Identify which cell holds the provided text, then report its (x, y) central coordinate. 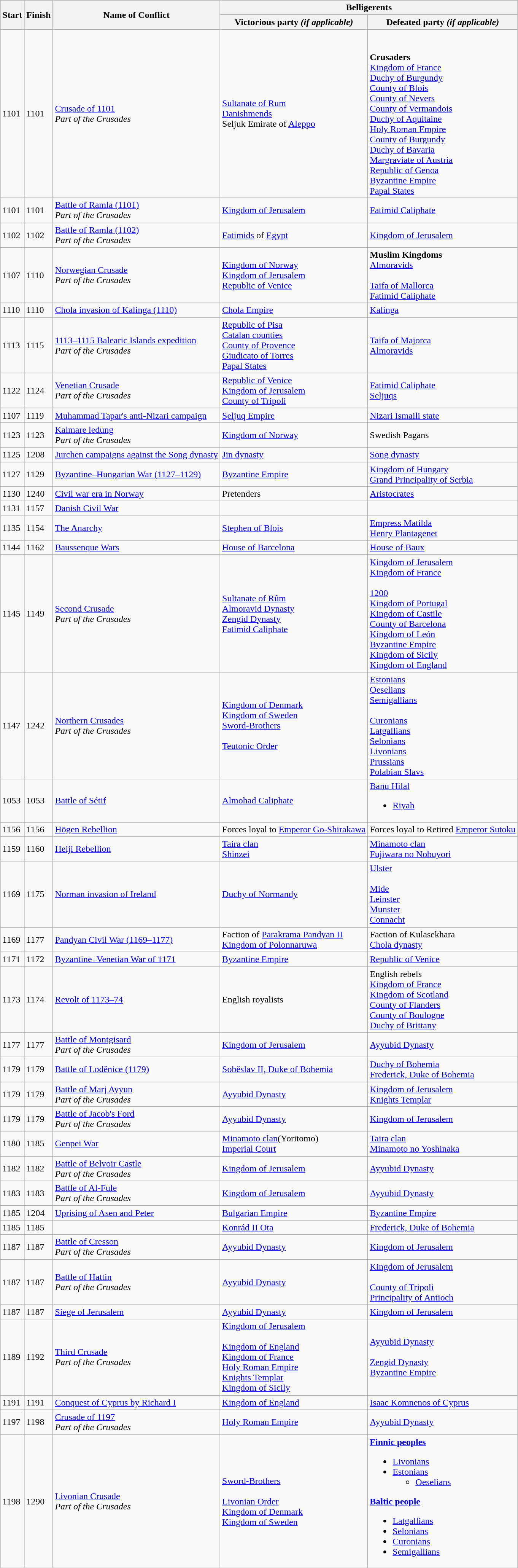
Konrád II Ota (294, 1227)
Chola Empire (294, 310)
Sword-BrothersLivonian Order Kingdom of Denmark Kingdom of Sweden (294, 1501)
Jin dynasty (294, 454)
House of Barcelona (294, 548)
Battle of Al-FulePart of the Crusades (137, 1194)
1144 (12, 548)
Victorious party (if applicable) (294, 22)
1159 (12, 849)
1171 (12, 959)
Fatimid CaliphateSeljuqs (443, 390)
1115 (39, 345)
Republic of PisaCatalan countiesCounty of ProvenceGiudicato of TorresPapal States (294, 345)
Civil war era in Norway (137, 494)
Chola invasion of Kalinga (1110) (137, 310)
1208 (39, 454)
Kingdom of JerusalemCounty of TripoliPrincipality of Antioch (443, 1282)
Soběslav II, Duke of Bohemia (294, 1069)
Isaac Komnenos of Cyprus (443, 1402)
Kingdom of JerusalemKingdom of EnglandKingdom of FranceHoly Roman EmpireKnights Templar Kingdom of Sicily (294, 1357)
1119 (39, 415)
1122 (12, 390)
1147 (12, 725)
House of Baux (443, 548)
Empress Matilda Henry Plantagenet (443, 528)
Byzantine–Venetian War of 1171 (137, 959)
Battle of Belvoir CastlePart of the Crusades (137, 1168)
Battle of Marj AyyunPart of the Crusades (137, 1094)
Kingdom of Norway (294, 435)
Pandyan Civil War (1169–1177) (137, 939)
1204 (39, 1213)
1175 (39, 894)
Battle of Sétif (137, 801)
Minamoto clanFujiwara no Nobuyori (443, 849)
Northern CrusadesPart of the Crusades (137, 725)
1174 (39, 999)
1127 (12, 474)
Kingdom of NorwayKingdom of JerusalemRepublic of Venice (294, 275)
Battle of Ramla (1101)Part of the Crusades (137, 210)
1145 (12, 613)
English royalists (294, 999)
1290 (39, 1501)
Battle of HattinPart of the Crusades (137, 1282)
Ayyubid DynastyZengid DynastyByzantine Empire (443, 1357)
Venetian CrusadePart of the Crusades (137, 390)
Sultanate of RumDanishmendsSeljuk Emirate of Aleppo (294, 113)
Fatimid Caliphate (443, 210)
Revolt of 1173–74 (137, 999)
English rebelsKingdom of FranceKingdom of ScotlandCounty of FlandersCounty of BoulogneDuchy of Brittany (443, 999)
1160 (39, 849)
1113–1115 Balearic Islands expeditionPart of the Crusades (137, 345)
1154 (39, 528)
1130 (12, 494)
1131 (12, 508)
Duchy of Normandy (294, 894)
Defeated party (if applicable) (443, 22)
Hōgen Rebellion (137, 829)
Battle of MontgisardPart of the Crusades (137, 1044)
Seljuq Empire (294, 415)
Second CrusadePart of the Crusades (137, 613)
Byzantine–Hungarian War (1127–1129) (137, 474)
Third CrusadePart of the Crusades (137, 1357)
Taira clanMinamoto no Yoshinaka (443, 1144)
1242 (39, 725)
1157 (39, 508)
Battle of Jacob's FordPart of the Crusades (137, 1119)
Danish Civil War (137, 508)
Aristocrates (443, 494)
Livonian CrusadePart of the Crusades (137, 1501)
1189 (12, 1357)
Almohad Caliphate (294, 801)
Heiji Rebellion (137, 849)
1149 (39, 613)
1173 (12, 999)
Republic of VeniceKingdom of JerusalemCounty of Tripoli (294, 390)
Forces loyal to Retired Emperor Sutoku (443, 829)
Kingdom of England (294, 1402)
Crusade of 1101Part of the Crusades (137, 113)
Republic of Venice (443, 959)
1125 (12, 454)
Fatimids of Egypt (294, 235)
Pretenders (294, 494)
Forces loyal to Emperor Go-Shirakawa (294, 829)
1172 (39, 959)
Bulgarian Empire (294, 1213)
Frederick, Duke of Bohemia (443, 1227)
Kingdom of Denmark Kingdom of SwedenSword-Brothers Teutonic Order (294, 725)
Nizari Ismaili state (443, 415)
Conquest of Cyprus by Richard I (137, 1402)
Baussenque Wars (137, 548)
UlsterMide Leinster Munster Connacht (443, 894)
Muhammad Tapar's anti-Nizari campaign (137, 415)
Finnic peoplesLivoniansEstoniansOeseliansBaltic peopleLatgalliansSeloniansCuroniansSemigallians (443, 1501)
Start (12, 15)
1124 (39, 390)
Faction of Parakrama Pandyan II Kingdom of Polonnaruwa (294, 939)
Norwegian CrusadePart of the Crusades (137, 275)
Swedish Pagans (443, 435)
Muslim KingdomsAlmoravidsTaifa of MallorcaFatimid Caliphate (443, 275)
Minamoto clan(Yoritomo)Imperial Court (294, 1144)
Sultanate of RûmAlmoravid DynastyZengid DynastyFatimid Caliphate (294, 613)
Taira clanShinzei (294, 849)
Battle of CressonPart of the Crusades (137, 1247)
1162 (39, 548)
1180 (12, 1144)
Battle of Loděnice (1179) (137, 1069)
Crusade of 1197Part of the Crusades (137, 1422)
Duchy of BohemiaFrederick, Duke of Bohemia (443, 1069)
Uprising of Asen and Peter (137, 1213)
1135 (12, 528)
Jurchen campaigns against the Song dynasty (137, 454)
1113 (12, 345)
Belligerents (369, 8)
Holy Roman Empire (294, 1422)
Taifa of MajorcaAlmoravids (443, 345)
Kalinga (443, 310)
Stephen of Blois (294, 528)
Kingdom of JerusalemKnights Templar (443, 1094)
Song dynasty (443, 454)
Norman invasion of Ireland (137, 894)
Battle of Ramla (1102)Part of the Crusades (137, 235)
1197 (12, 1422)
1240 (39, 494)
Estonians Oeselians Semigallians Curonians Latgallians Selonians Livonians Prussians Polabian Slavs (443, 725)
Siege of Jerusalem (137, 1312)
Name of Conflict (137, 15)
Banu HilalRiyah (443, 801)
Genpei War (137, 1144)
Finish (39, 15)
1129 (39, 474)
The Anarchy (137, 528)
1192 (39, 1357)
Kingdom of HungaryGrand Principality of Serbia (443, 474)
Faction of Kulasekhara Chola dynasty (443, 939)
Kalmare ledungPart of the Crusades (137, 435)
